Capture the cell that displays the provided text and extract its [X, Y] central coordinate. 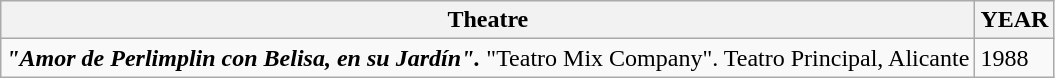
YEAR [1014, 20]
Theatre [488, 20]
"Amor de Perlimplin con Belisa, en su Jardín". "Teatro Mix Company". Teatro Principal, Alicante [488, 58]
1988 [1014, 58]
